For the text-containing cell, return its midpoint in [x, y] coordinate format. 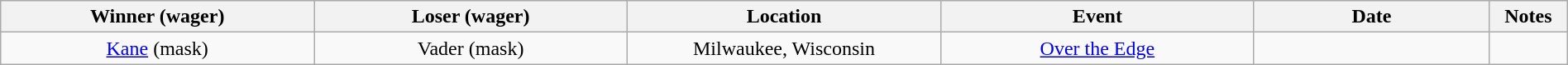
Event [1097, 17]
Date [1371, 17]
Kane (mask) [157, 48]
Notes [1528, 17]
Loser (wager) [471, 17]
Vader (mask) [471, 48]
Winner (wager) [157, 17]
Milwaukee, Wisconsin [784, 48]
Over the Edge [1097, 48]
Location [784, 17]
